Pinpoint the cell where the given text exists, returning its [x, y] midpoint coordinate. 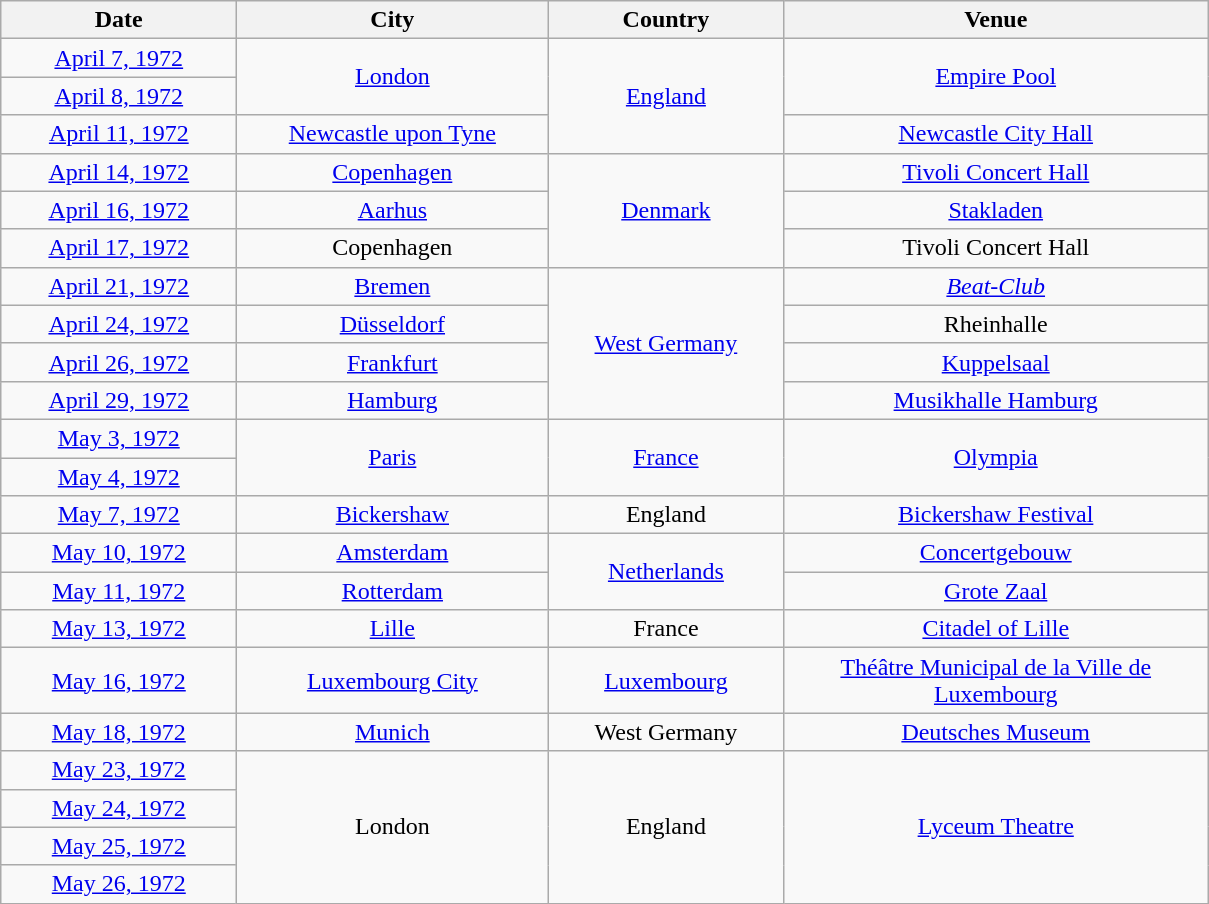
Bickershaw Festival [996, 515]
Citadel of Lille [996, 629]
Luxembourg City [392, 680]
April 24, 1972 [119, 324]
Deutsches Museum [996, 732]
Aarhus [392, 210]
Hamburg [392, 400]
Munich [392, 732]
City [392, 20]
Country [666, 20]
May 25, 1972 [119, 846]
May 16, 1972 [119, 680]
Olympia [996, 457]
Kuppelsaal [996, 362]
April 7, 1972 [119, 58]
Beat-Club [996, 286]
April 21, 1972 [119, 286]
Amsterdam [392, 553]
April 17, 1972 [119, 248]
Newcastle City Hall [996, 134]
Rotterdam [392, 591]
May 4, 1972 [119, 477]
Netherlands [666, 572]
May 11, 1972 [119, 591]
April 11, 1972 [119, 134]
Stakladen [996, 210]
April 26, 1972 [119, 362]
Paris [392, 457]
Empire Pool [996, 77]
April 14, 1972 [119, 172]
Musikhalle Hamburg [996, 400]
May 26, 1972 [119, 884]
Bickershaw [392, 515]
Théâtre Municipal de la Ville de Luxembourg [996, 680]
May 24, 1972 [119, 808]
Newcastle upon Tyne [392, 134]
April 16, 1972 [119, 210]
May 23, 1972 [119, 770]
May 7, 1972 [119, 515]
April 8, 1972 [119, 96]
Lyceum Theatre [996, 827]
May 13, 1972 [119, 629]
Luxembourg [666, 680]
Venue [996, 20]
Lille [392, 629]
May 3, 1972 [119, 438]
May 10, 1972 [119, 553]
April 29, 1972 [119, 400]
Rheinhalle [996, 324]
May 18, 1972 [119, 732]
Concertgebouw [996, 553]
Grote Zaal [996, 591]
Denmark [666, 210]
Bremen [392, 286]
Date [119, 20]
Düsseldorf [392, 324]
Frankfurt [392, 362]
